Locate the cell with the specified text and output its [x, y] center coordinate. 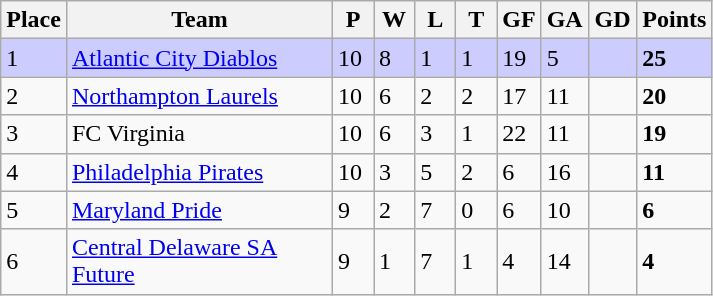
GF [519, 20]
Place [34, 20]
GA [564, 20]
Northampton Laurels [199, 96]
L [436, 20]
GD [612, 20]
25 [674, 58]
Central Delaware SA Future [199, 262]
0 [476, 210]
20 [674, 96]
17 [519, 96]
Philadelphia Pirates [199, 172]
Atlantic City Diablos [199, 58]
P [354, 20]
FC Virginia [199, 134]
22 [519, 134]
16 [564, 172]
W [394, 20]
Maryland Pride [199, 210]
T [476, 20]
8 [394, 58]
Points [674, 20]
14 [564, 262]
Team [199, 20]
